Locate the cell with the specified text and output its (x, y) center coordinate. 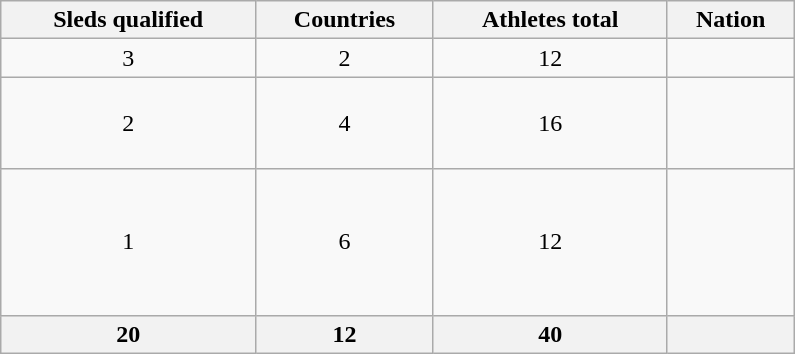
20 (128, 334)
4 (345, 123)
Countries (345, 20)
Athletes total (550, 20)
Sleds qualified (128, 20)
16 (550, 123)
3 (128, 58)
6 (345, 242)
1 (128, 242)
40 (550, 334)
Nation (730, 20)
